Detect which cell encompasses the target text, then output its (x, y) center coordinate. 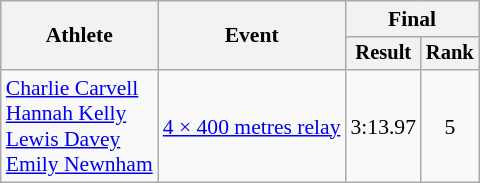
4 × 400 metres relay (252, 126)
Charlie CarvellHannah KellyLewis DaveyEmily Newnham (80, 126)
Athlete (80, 36)
Rank (450, 54)
5 (450, 126)
Final (412, 19)
3:13.97 (384, 126)
Event (252, 36)
Result (384, 54)
